Extract the (X, Y) coordinate from the center of the cell holding the provided text.  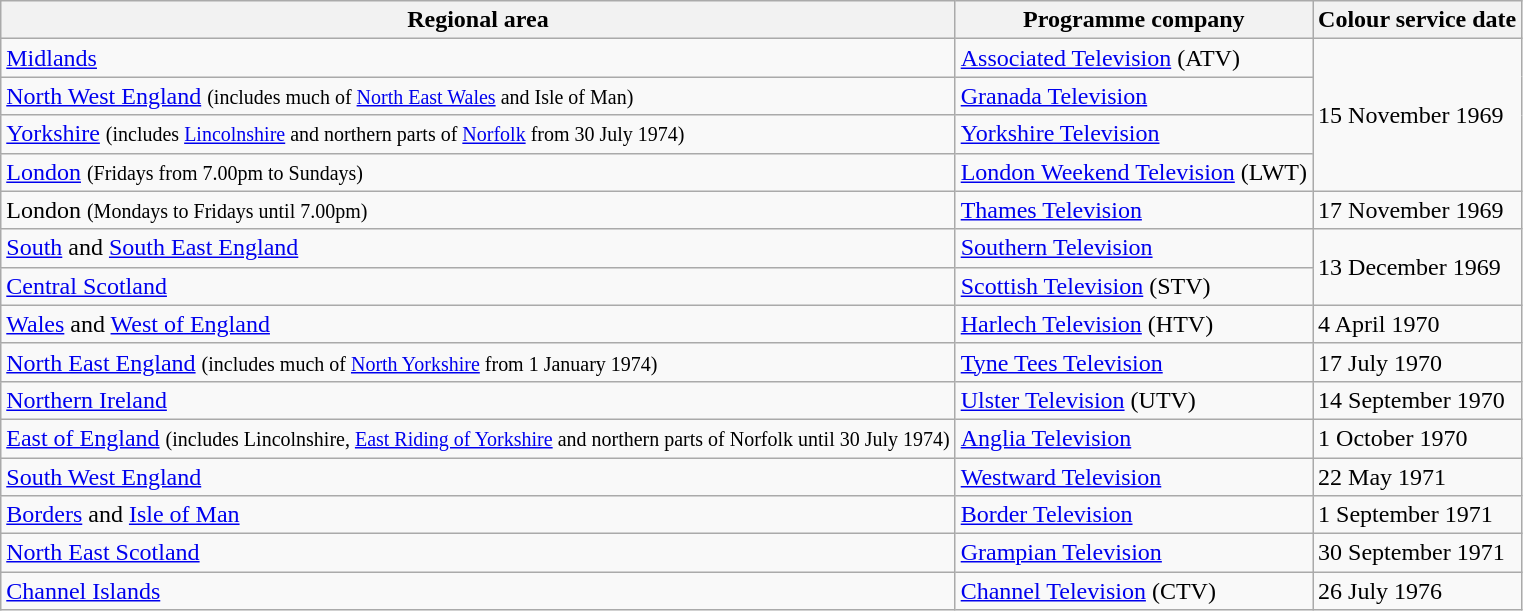
Channel Islands (478, 591)
Yorkshire (includes Lincolnshire and northern parts of Norfolk from 30 July 1974) (478, 134)
Programme company (1134, 20)
East of England (includes Lincolnshire, East Riding of Yorkshire and northern parts of Norfolk until 30 July 1974) (478, 438)
North West England (includes much of North East Wales and Isle of Man) (478, 96)
30 September 1971 (1418, 553)
4 April 1970 (1418, 324)
North East England (includes much of North Yorkshire from 1 January 1974) (478, 362)
Scottish Television (STV) (1134, 286)
Central Scotland (478, 286)
Thames Television (1134, 210)
Associated Television (ATV) (1134, 58)
London (Mondays to Fridays until 7.00pm) (478, 210)
Anglia Television (1134, 438)
South West England (478, 477)
Granada Television (1134, 96)
North East Scotland (478, 553)
Grampian Television (1134, 553)
Southern Television (1134, 248)
Tyne Tees Television (1134, 362)
13 December 1969 (1418, 267)
Regional area (478, 20)
London Weekend Television (LWT) (1134, 172)
Yorkshire Television (1134, 134)
17 July 1970 (1418, 362)
London (Fridays from 7.00pm to Sundays) (478, 172)
Wales and West of England (478, 324)
15 November 1969 (1418, 115)
26 July 1976 (1418, 591)
17 November 1969 (1418, 210)
Northern Ireland (478, 400)
Channel Television (CTV) (1134, 591)
Borders and Isle of Man (478, 515)
Harlech Television (HTV) (1134, 324)
Ulster Television (UTV) (1134, 400)
14 September 1970 (1418, 400)
Westward Television (1134, 477)
22 May 1971 (1418, 477)
1 October 1970 (1418, 438)
1 September 1971 (1418, 515)
South and South East England (478, 248)
Colour service date (1418, 20)
Midlands (478, 58)
Border Television (1134, 515)
